Output the (x, y) coordinate of the center of the cell containing the given text.  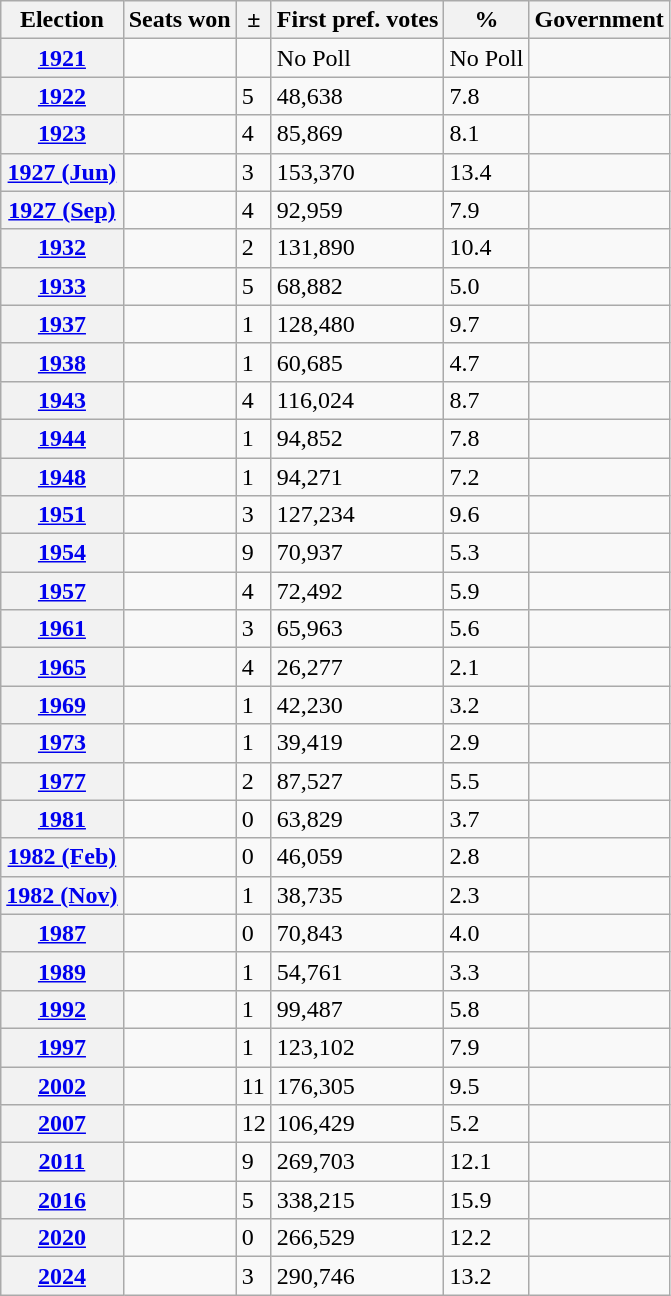
11 (254, 1085)
2024 (62, 1276)
70,843 (358, 933)
Election (62, 20)
72,492 (358, 591)
1923 (62, 134)
2.9 (486, 743)
290,746 (358, 1276)
131,890 (358, 248)
Government (599, 20)
1944 (62, 438)
5.9 (486, 591)
% (486, 20)
4.0 (486, 933)
26,277 (358, 667)
12.1 (486, 1162)
1989 (62, 971)
266,529 (358, 1238)
48,638 (358, 96)
13.2 (486, 1276)
176,305 (358, 1085)
1961 (62, 629)
153,370 (358, 172)
2.8 (486, 857)
5.5 (486, 781)
3.3 (486, 971)
1951 (62, 515)
12 (254, 1124)
9.6 (486, 515)
4.7 (486, 362)
68,882 (358, 286)
1977 (62, 781)
269,703 (358, 1162)
123,102 (358, 1047)
1957 (62, 591)
127,234 (358, 515)
9.7 (486, 324)
15.9 (486, 1200)
46,059 (358, 857)
2.3 (486, 895)
2.1 (486, 667)
5.2 (486, 1124)
2011 (62, 1162)
1981 (62, 819)
1982 (Nov) (62, 895)
94,852 (358, 438)
42,230 (358, 705)
2020 (62, 1238)
3.7 (486, 819)
1973 (62, 743)
54,761 (358, 971)
94,271 (358, 477)
± (254, 20)
1932 (62, 248)
63,829 (358, 819)
338,215 (358, 1200)
39,419 (358, 743)
9.5 (486, 1085)
1933 (62, 286)
2016 (62, 1200)
1922 (62, 96)
116,024 (358, 400)
38,735 (358, 895)
65,963 (358, 629)
1948 (62, 477)
5.8 (486, 1009)
1982 (Feb) (62, 857)
13.4 (486, 172)
60,685 (358, 362)
5.3 (486, 553)
1992 (62, 1009)
Seats won (180, 20)
1927 (Jun) (62, 172)
12.2 (486, 1238)
2002 (62, 1085)
1997 (62, 1047)
3.2 (486, 705)
106,429 (358, 1124)
1987 (62, 933)
5.6 (486, 629)
7.2 (486, 477)
2007 (62, 1124)
5.0 (486, 286)
87,527 (358, 781)
First pref. votes (358, 20)
1937 (62, 324)
1954 (62, 553)
99,487 (358, 1009)
8.7 (486, 400)
1938 (62, 362)
92,959 (358, 210)
10.4 (486, 248)
1965 (62, 667)
8.1 (486, 134)
1969 (62, 705)
1943 (62, 400)
70,937 (358, 553)
1921 (62, 58)
128,480 (358, 324)
1927 (Sep) (62, 210)
85,869 (358, 134)
